From the cell containing the given text, extract its center point as [x, y] coordinate. 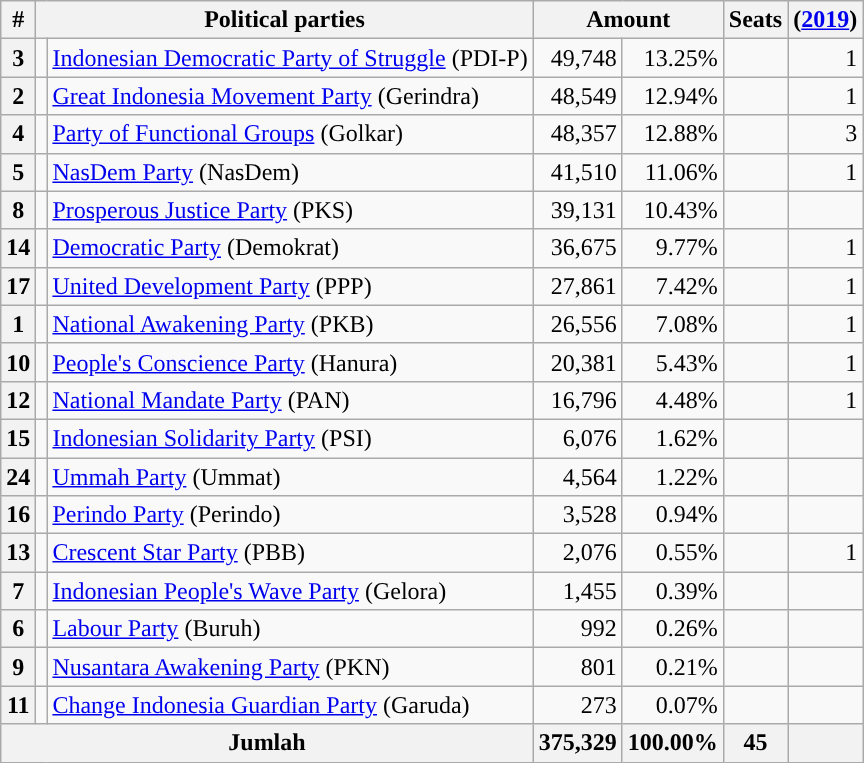
27,861 [578, 286]
801 [578, 667]
Jumlah [267, 743]
Indonesian Solidarity Party (PSI) [290, 438]
Nusantara Awakening Party (PKN) [290, 667]
0.07% [672, 705]
5 [18, 172]
48,549 [578, 96]
12.88% [672, 134]
15 [18, 438]
0.26% [672, 629]
0.55% [672, 553]
16,796 [578, 400]
7.08% [672, 324]
9 [18, 667]
Seats [755, 20]
41,510 [578, 172]
375,329 [578, 743]
1.62% [672, 438]
11.06% [672, 172]
National Awakening Party (PKB) [290, 324]
36,675 [578, 248]
49,748 [578, 58]
9.77% [672, 248]
Change Indonesia Guardian Party (Garuda) [290, 705]
6 [18, 629]
Indonesian Democratic Party of Struggle (PDI-P) [290, 58]
16 [18, 515]
4.48% [672, 400]
13.25% [672, 58]
Amount [628, 20]
20,381 [578, 362]
Perindo Party (Perindo) [290, 515]
Labour Party (Buruh) [290, 629]
6,076 [578, 438]
13 [18, 553]
4,564 [578, 477]
Great Indonesia Movement Party (Gerindra) [290, 96]
10.43% [672, 210]
1.22% [672, 477]
39,131 [578, 210]
12.94% [672, 96]
0.94% [672, 515]
11 [18, 705]
273 [578, 705]
26,556 [578, 324]
Ummah Party (Ummat) [290, 477]
45 [755, 743]
24 [18, 477]
Prosperous Justice Party (PKS) [290, 210]
17 [18, 286]
(2019) [826, 20]
Crescent Star Party (PBB) [290, 553]
14 [18, 248]
12 [18, 400]
100.00% [672, 743]
5.43% [672, 362]
Democratic Party (Demokrat) [290, 248]
Party of Functional Groups (Golkar) [290, 134]
3,528 [578, 515]
People's Conscience Party (Hanura) [290, 362]
Political parties [284, 20]
4 [18, 134]
1,455 [578, 591]
2 [18, 96]
0.39% [672, 591]
10 [18, 362]
Indonesian People's Wave Party (Gelora) [290, 591]
992 [578, 629]
2,076 [578, 553]
8 [18, 210]
48,357 [578, 134]
United Development Party (PPP) [290, 286]
NasDem Party (NasDem) [290, 172]
National Mandate Party (PAN) [290, 400]
# [18, 20]
0.21% [672, 667]
7 [18, 591]
7.42% [672, 286]
